Locate the cell with the specified text and output its (X, Y) center coordinate. 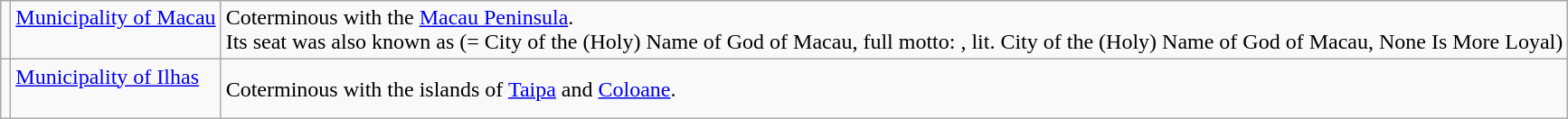
Coterminous with the islands of Taipa and Coloane. (894, 88)
Municipality of Macau (116, 31)
Municipality of Ilhas (116, 88)
